Return the [x, y] coordinate for the center point of the cell that contains the specified text.  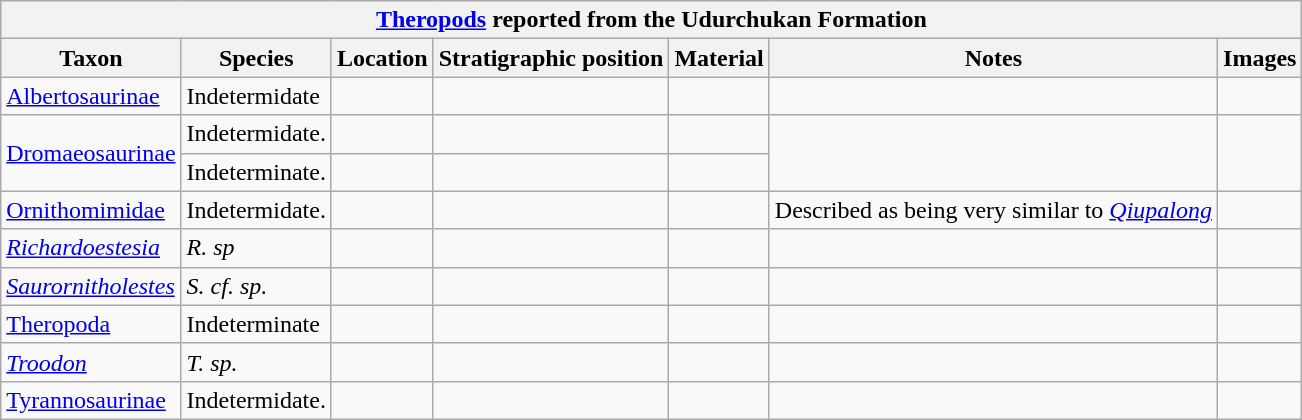
Richardoestesia [91, 248]
Images [1260, 58]
S. cf. sp. [256, 286]
Theropods reported from the Udurchukan Formation [652, 20]
Ornithomimidae [91, 210]
Dromaeosaurinae [91, 153]
Material [719, 58]
Species [256, 58]
Indeterminate. [256, 172]
Indetermidate [256, 96]
Albertosaurinae [91, 96]
Troodon [91, 362]
Described as being very similar to Qiupalong [993, 210]
Stratigraphic position [551, 58]
Location [382, 58]
Theropoda [91, 324]
Taxon [91, 58]
T. sp. [256, 362]
R. sp [256, 248]
Tyrannosaurinae [91, 400]
Saurornitholestes [91, 286]
Indeterminate [256, 324]
Notes [993, 58]
